Locate the cell with the specified text and output its [x, y] center coordinate. 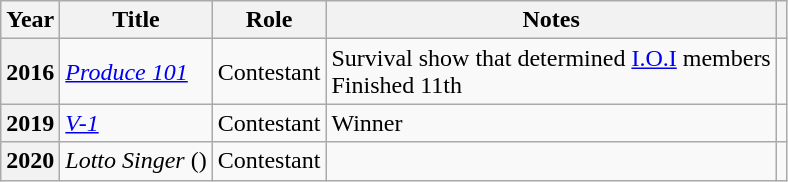
Year [30, 20]
Notes [551, 20]
Lotto Singer () [136, 161]
2019 [30, 123]
V-1 [136, 123]
2020 [30, 161]
Produce 101 [136, 72]
2016 [30, 72]
Title [136, 20]
Survival show that determined I.O.I membersFinished 11th [551, 72]
Winner [551, 123]
Role [269, 20]
